Pinpoint the cell where the given text exists, returning its [x, y] midpoint coordinate. 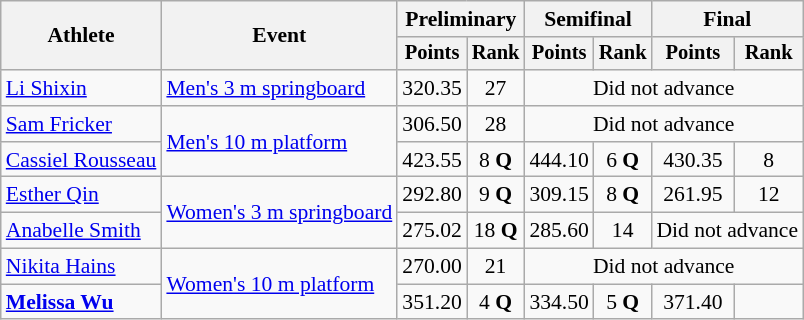
Men's 3 m springboard [279, 88]
6 Q [623, 160]
275.02 [432, 231]
8 [768, 160]
334.50 [558, 302]
Men's 10 m platform [279, 142]
Women's 10 m platform [279, 284]
Esther Qin [82, 195]
18 Q [496, 231]
351.20 [432, 302]
320.35 [432, 88]
9 Q [496, 195]
27 [496, 88]
Preliminary [460, 19]
14 [623, 231]
Cassiel Rousseau [82, 160]
4 Q [496, 302]
12 [768, 195]
444.10 [558, 160]
261.95 [692, 195]
Anabelle Smith [82, 231]
292.80 [432, 195]
306.50 [432, 124]
270.00 [432, 267]
Final [727, 19]
5 Q [623, 302]
423.55 [432, 160]
21 [496, 267]
309.15 [558, 195]
Melissa Wu [82, 302]
430.35 [692, 160]
Li Shixin [82, 88]
285.60 [558, 231]
Women's 3 m springboard [279, 212]
Sam Fricker [82, 124]
Event [279, 36]
Athlete [82, 36]
28 [496, 124]
Semifinal [588, 19]
371.40 [692, 302]
Nikita Hains [82, 267]
